Capture the cell that displays the provided text and extract its (x, y) central coordinate. 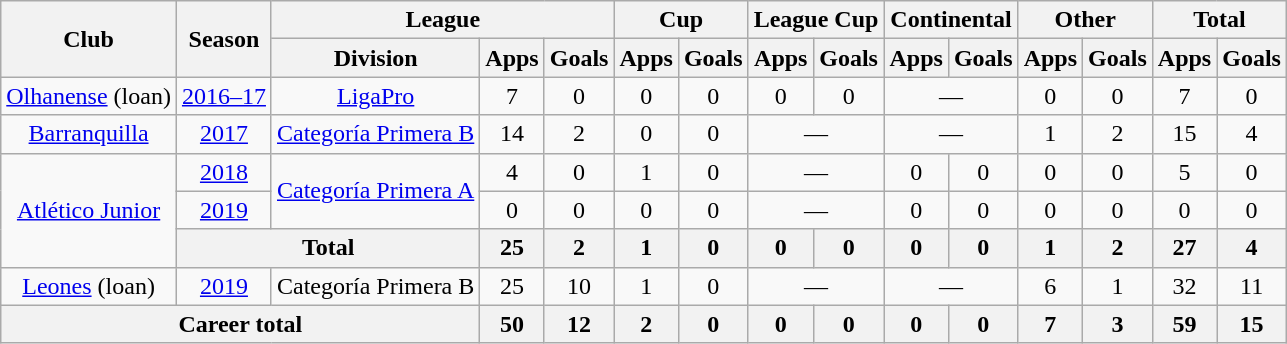
14 (512, 134)
Continental (951, 20)
2018 (224, 172)
Division (375, 58)
10 (579, 286)
2017 (224, 134)
Olhanense (loan) (89, 96)
Club (89, 39)
Categoría Primera A (375, 191)
Other (1085, 20)
6 (1050, 286)
3 (1118, 324)
Cup (681, 20)
Career total (240, 324)
LigaPro (375, 96)
11 (1252, 286)
12 (579, 324)
50 (512, 324)
Season (224, 39)
League (442, 20)
Leones (loan) (89, 286)
32 (1184, 286)
Atlético Junior (89, 210)
League Cup (816, 20)
Barranquilla (89, 134)
59 (1184, 324)
5 (1184, 172)
2016–17 (224, 96)
27 (1184, 248)
